For the text-containing cell, return its midpoint in (x, y) coordinate format. 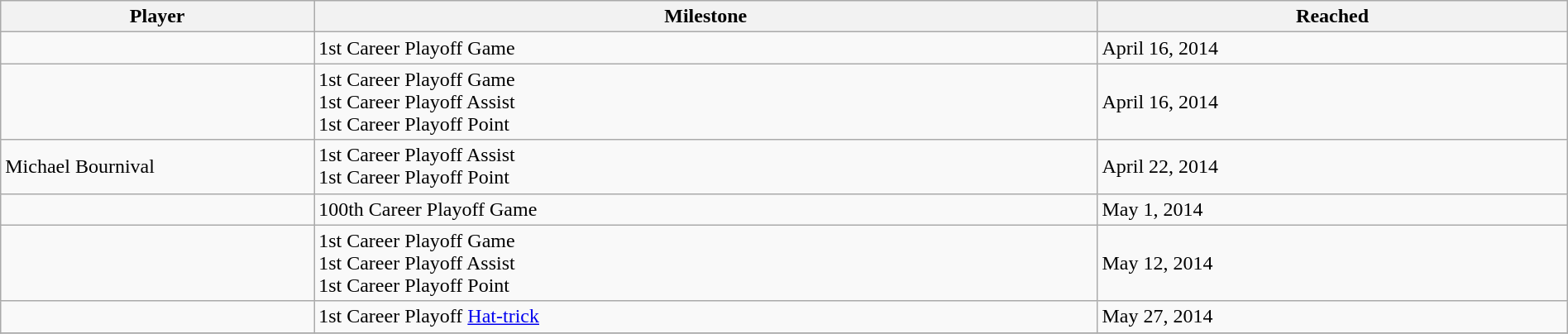
100th Career Playoff Game (706, 209)
Milestone (706, 17)
May 12, 2014 (1332, 263)
Player (157, 17)
April 22, 2014 (1332, 167)
Reached (1332, 17)
1st Career Playoff Game (706, 48)
1st Career Playoff Assist1st Career Playoff Point (706, 167)
May 27, 2014 (1332, 317)
1st Career Playoff Hat-trick (706, 317)
Michael Bournival (157, 167)
May 1, 2014 (1332, 209)
